Output the (x, y) coordinate of the center of the cell containing the given text.  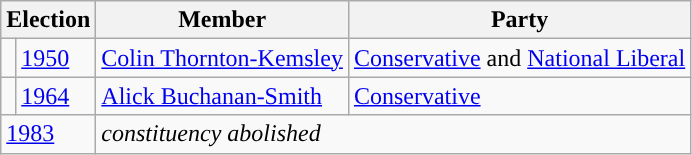
Conservative and National Liberal (519, 58)
Conservative (519, 96)
Member (222, 20)
1964 (56, 96)
Colin Thornton-Kemsley (222, 58)
Alick Buchanan-Smith (222, 96)
Election (48, 20)
constituency abolished (394, 134)
Party (519, 20)
1983 (48, 134)
1950 (56, 58)
